Scan for the cell matching the given text and deliver its [x, y] coordinate at center. 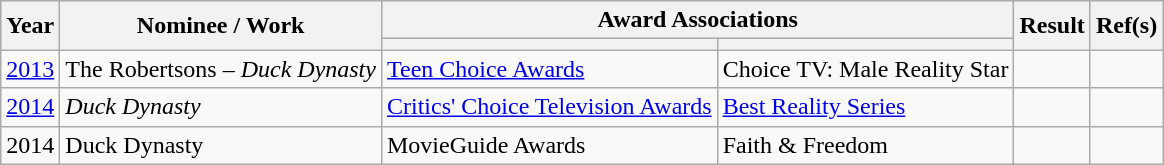
Choice TV: Male Reality Star [866, 69]
Year [30, 26]
The Robertsons – Duck Dynasty [221, 69]
Best Reality Series [866, 107]
Faith & Freedom [866, 145]
Award Associations [697, 20]
Ref(s) [1126, 26]
Critics' Choice Television Awards [549, 107]
MovieGuide Awards [549, 145]
2013 [30, 69]
Nominee / Work [221, 26]
Teen Choice Awards [549, 69]
Result [1052, 26]
